Scan for the cell matching the given text and deliver its (X, Y) coordinate at center. 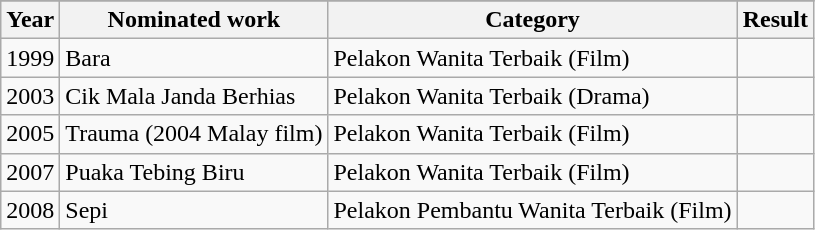
Result (775, 20)
Nominated work (194, 20)
Category (532, 20)
2007 (30, 172)
Cik Mala Janda Berhias (194, 96)
Year (30, 20)
2005 (30, 134)
Sepi (194, 210)
Pelakon Wanita Terbaik (Drama) (532, 96)
1999 (30, 58)
Puaka Tebing Biru (194, 172)
Trauma (2004 Malay film) (194, 134)
2003 (30, 96)
2008 (30, 210)
Pelakon Pembantu Wanita Terbaik (Film) (532, 210)
Bara (194, 58)
